Capture the cell that displays the provided text and extract its (X, Y) central coordinate. 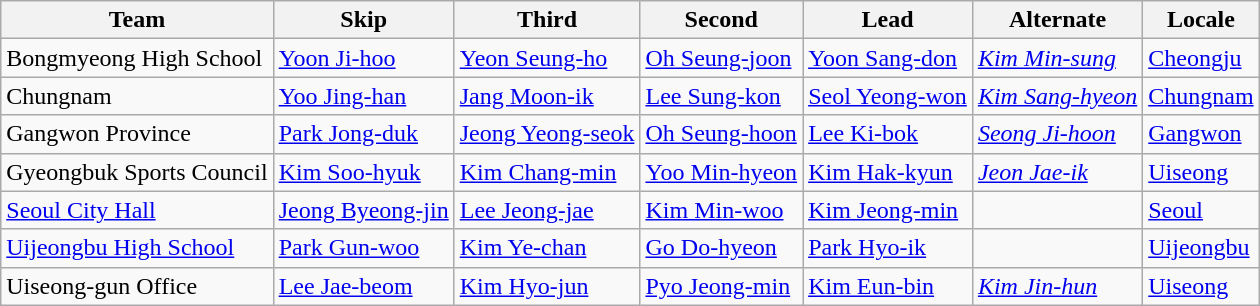
Kim Ye-chan (547, 248)
Park Gun-woo (364, 248)
Lee Sung-kon (722, 96)
Kim Min-sung (1057, 58)
Park Hyo-ik (888, 248)
Yoo Jing-han (364, 96)
Third (547, 20)
Seoul City Hall (137, 210)
Kim Hak-kyun (888, 172)
Uijeongbu (1201, 248)
Kim Hyo-jun (547, 286)
Kim Min-woo (722, 210)
Jang Moon-ik (547, 96)
Kim Chang-min (547, 172)
Seong Ji-hoon (1057, 134)
Second (722, 20)
Lee Jeong-jae (547, 210)
Bongmyeong High School (137, 58)
Lead (888, 20)
Cheongju (1201, 58)
Seoul (1201, 210)
Uijeongbu High School (137, 248)
Gangwon (1201, 134)
Kim Jin-hun (1057, 286)
Kim Jeong-min (888, 210)
Gangwon Province (137, 134)
Uiseong-gun Office (137, 286)
Oh Seung-hoon (722, 134)
Team (137, 20)
Jeong Yeong-seok (547, 134)
Go Do-hyeon (722, 248)
Kim Eun-bin (888, 286)
Pyo Jeong-min (722, 286)
Lee Jae-beom (364, 286)
Alternate (1057, 20)
Jeong Byeong-jin (364, 210)
Seol Yeong-won (888, 96)
Kim Soo-hyuk (364, 172)
Yoo Min-hyeon (722, 172)
Kim Sang-hyeon (1057, 96)
Park Jong-duk (364, 134)
Jeon Jae-ik (1057, 172)
Yeon Seung-ho (547, 58)
Yoon Sang-don (888, 58)
Locale (1201, 20)
Yoon Ji-hoo (364, 58)
Gyeongbuk Sports Council (137, 172)
Lee Ki-bok (888, 134)
Skip (364, 20)
Oh Seung-joon (722, 58)
